Find where the given text appears and provide that cell's center as (X, Y) coordinate. 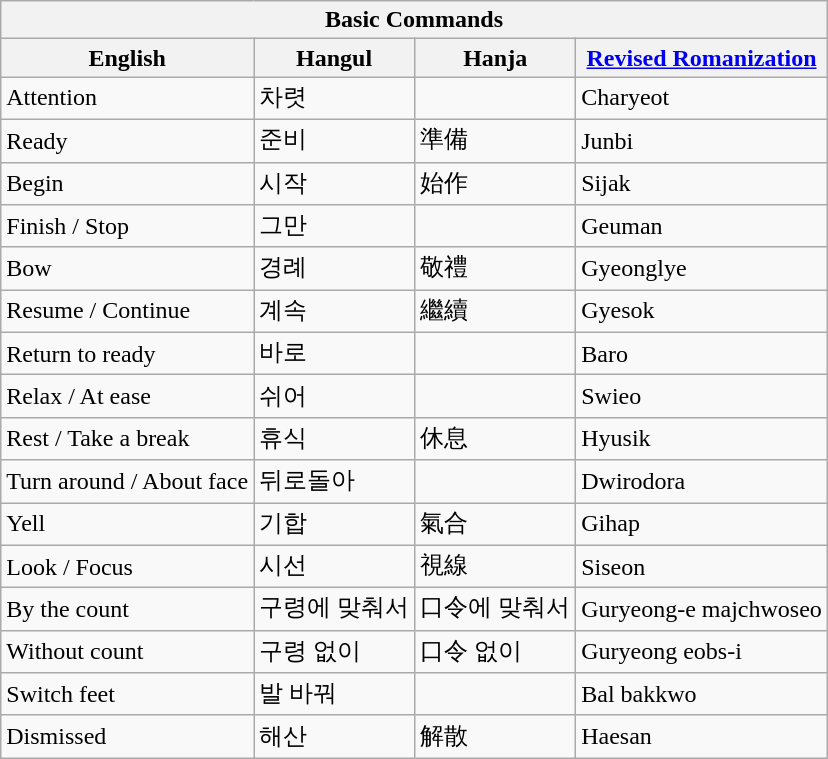
解散 (496, 736)
氣合 (496, 524)
Haesan (702, 736)
Hangul (334, 58)
Ready (128, 140)
English (128, 58)
Siseon (702, 566)
준비 (334, 140)
Switch feet (128, 694)
Gyesok (702, 312)
Guryeong-e majchwoseo (702, 610)
準備 (496, 140)
해산 (334, 736)
Dwirodora (702, 482)
휴식 (334, 438)
Hyusik (702, 438)
Gihap (702, 524)
Attention (128, 98)
口令 없이 (496, 652)
발 바꿔 (334, 694)
敬禮 (496, 268)
뒤로돌아 (334, 482)
Baro (702, 354)
Gyeonglye (702, 268)
Geuman (702, 226)
구령 없이 (334, 652)
By the count (128, 610)
休息 (496, 438)
Turn around / About face (128, 482)
Yell (128, 524)
경례 (334, 268)
차렷 (334, 98)
視線 (496, 566)
Basic Commands (414, 20)
계속 (334, 312)
Junbi (702, 140)
기합 (334, 524)
Dismissed (128, 736)
구령에 맞춰서 (334, 610)
繼續 (496, 312)
Sijak (702, 184)
Resume / Continue (128, 312)
口令에 맞춰서 (496, 610)
Guryeong eobs-i (702, 652)
Revised Romanization (702, 58)
쉬어 (334, 396)
Relax / At ease (128, 396)
시선 (334, 566)
Rest / Take a break (128, 438)
Finish / Stop (128, 226)
Look / Focus (128, 566)
바로 (334, 354)
始作 (496, 184)
Bow (128, 268)
Begin (128, 184)
Bal bakkwo (702, 694)
그만 (334, 226)
Return to ready (128, 354)
Charyeot (702, 98)
Without count (128, 652)
시작 (334, 184)
Hanja (496, 58)
Swieo (702, 396)
